Identify which cell holds the provided text, then report its (x, y) central coordinate. 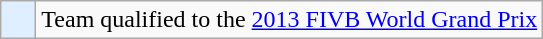
Team qualified to the 2013 FIVB World Grand Prix (290, 20)
